From the cell containing the given text, extract its center point as (X, Y) coordinate. 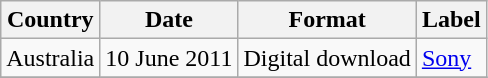
Date (169, 20)
Format (327, 20)
Sony (451, 58)
Digital download (327, 58)
Australia (50, 58)
Label (451, 20)
10 June 2011 (169, 58)
Country (50, 20)
